Pinpoint the cell where the given text exists, returning its (x, y) midpoint coordinate. 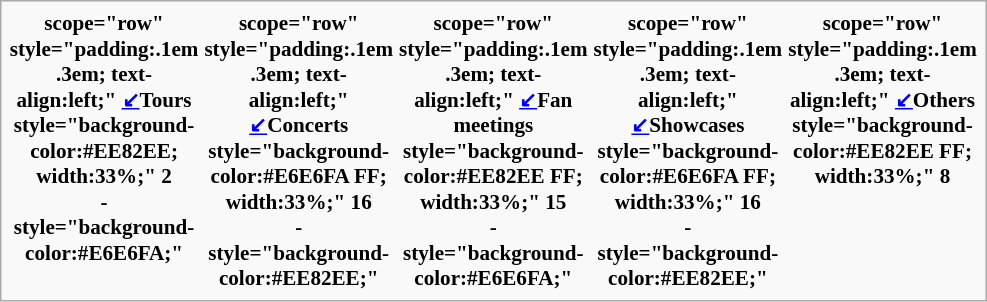
scope="row" style="padding:.1em .3em; text-align:left;" ↙Tours style="background-color:#EE82EE; width:33%;" 2- style="background-color:#E6E6FA;" (104, 151)
scope="row" style="padding:.1em .3em; text-align:left;" ↙Others style="background-color:#EE82EE FF; width:33%;" 8 (883, 151)
